Find where the given text appears and provide that cell's center as [X, Y] coordinate. 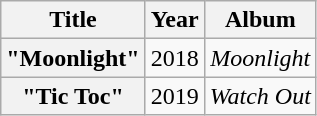
Moonlight [260, 58]
"Moonlight" [73, 58]
Album [260, 20]
2019 [174, 96]
"Tic Toc" [73, 96]
Year [174, 20]
Title [73, 20]
Watch Out [260, 96]
2018 [174, 58]
